For the text-containing cell, return its midpoint in (X, Y) coordinate format. 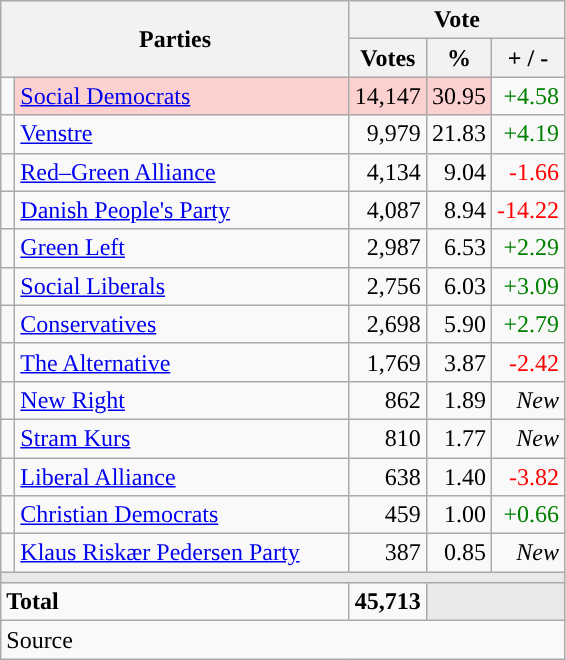
+4.58 (528, 96)
810 (388, 438)
0.85 (458, 553)
Source (283, 640)
30.95 (458, 96)
4,134 (388, 172)
-14.22 (528, 210)
638 (388, 477)
21.83 (458, 134)
Social Liberals (182, 286)
Red–Green Alliance (182, 172)
Danish People's Party (182, 210)
Vote (456, 20)
45,713 (388, 602)
Green Left (182, 248)
4,087 (388, 210)
+2.29 (528, 248)
2,698 (388, 324)
Venstre (182, 134)
5.90 (458, 324)
+2.79 (528, 324)
1.00 (458, 515)
Votes (388, 58)
Conservatives (182, 324)
-2.42 (528, 362)
Social Democrats (182, 96)
% (458, 58)
-3.82 (528, 477)
+4.19 (528, 134)
2,756 (388, 286)
862 (388, 400)
1,769 (388, 362)
Total (176, 602)
1.77 (458, 438)
-1.66 (528, 172)
+0.66 (528, 515)
1.89 (458, 400)
6.53 (458, 248)
9,979 (388, 134)
Liberal Alliance (182, 477)
8.94 (458, 210)
1.40 (458, 477)
459 (388, 515)
The Alternative (182, 362)
+ / - (528, 58)
387 (388, 553)
2,987 (388, 248)
Klaus Riskær Pedersen Party (182, 553)
14,147 (388, 96)
3.87 (458, 362)
9.04 (458, 172)
Parties (176, 39)
Christian Democrats (182, 515)
6.03 (458, 286)
+3.09 (528, 286)
New Right (182, 400)
Stram Kurs (182, 438)
